Scan for the cell matching the given text and deliver its (x, y) coordinate at center. 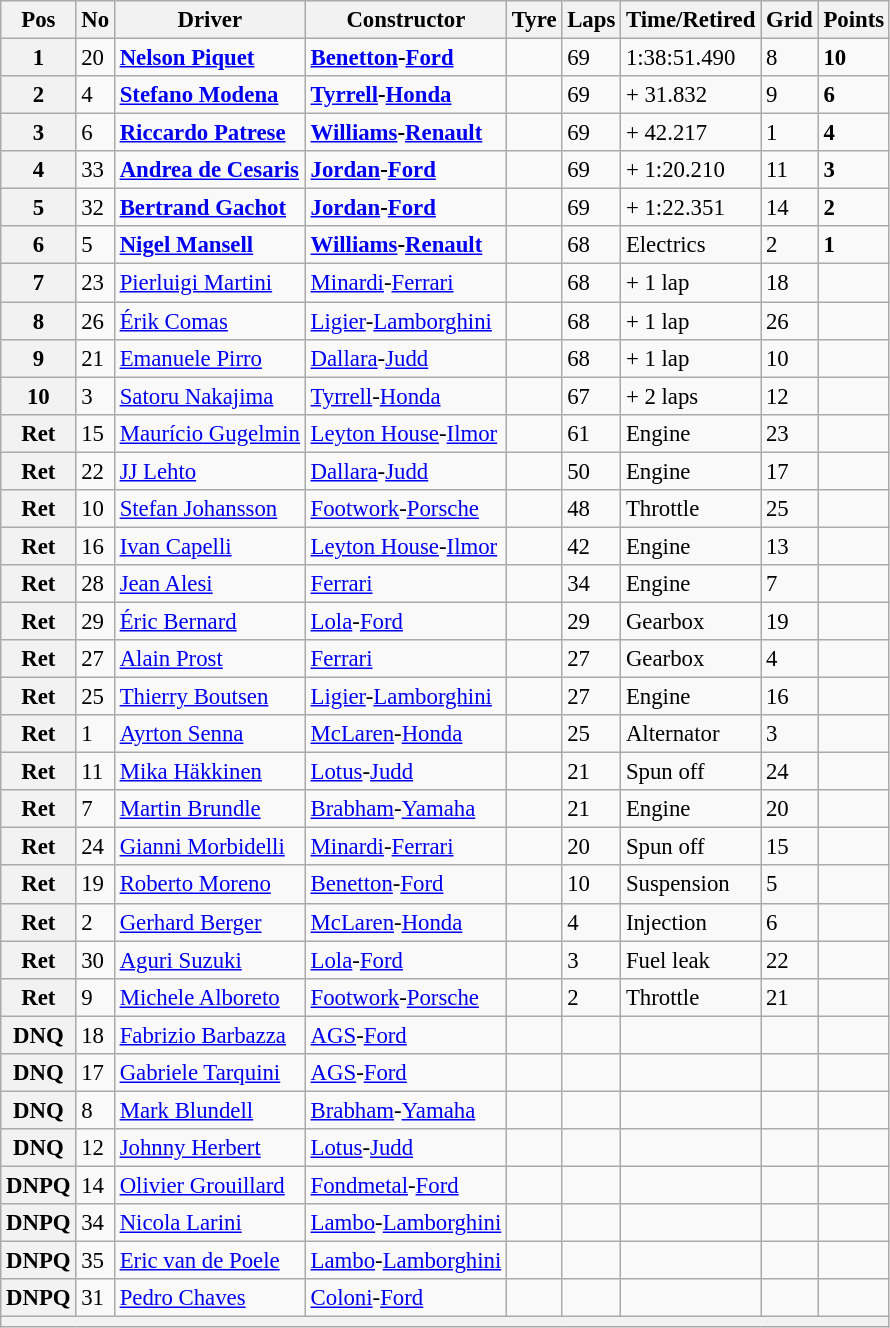
+ 42.217 (691, 133)
Érik Comas (210, 321)
Tyre (534, 20)
Mark Blundell (210, 1110)
32 (95, 208)
Thierry Boutsen (210, 697)
Stefan Johansson (210, 509)
No (95, 20)
42 (592, 546)
Andrea de Cesaris (210, 170)
1:38:51.490 (691, 58)
Jean Alesi (210, 584)
Emanuele Pirro (210, 358)
Fondmetal-Ford (406, 1185)
Maurício Gugelmin (210, 433)
Fabrizio Barbazza (210, 1035)
Coloni-Ford (406, 1298)
Gianni Morbidelli (210, 847)
Electrics (691, 245)
13 (790, 546)
Stefano Modena (210, 95)
Martin Brundle (210, 809)
Alain Prost (210, 659)
Pos (38, 20)
Ivan Capelli (210, 546)
Mika Häkkinen (210, 772)
Roberto Moreno (210, 885)
Laps (592, 20)
Time/Retired (691, 20)
33 (95, 170)
Nelson Piquet (210, 58)
Fuel leak (691, 960)
+ 1:22.351 (691, 208)
Eric van de Poele (210, 1261)
Ayrton Senna (210, 734)
Michele Alboreto (210, 997)
Gerhard Berger (210, 922)
Olivier Grouillard (210, 1185)
30 (95, 960)
Alternator (691, 734)
Satoru Nakajima (210, 396)
Injection (691, 922)
28 (95, 584)
Riccardo Patrese (210, 133)
Pierluigi Martini (210, 283)
48 (592, 509)
Driver (210, 20)
Bertrand Gachot (210, 208)
+ 31.832 (691, 95)
35 (95, 1261)
67 (592, 396)
Nicola Larini (210, 1223)
Points (854, 20)
61 (592, 433)
Éric Bernard (210, 621)
Suspension (691, 885)
50 (592, 471)
Pedro Chaves (210, 1298)
Aguri Suzuki (210, 960)
Gabriele Tarquini (210, 1073)
31 (95, 1298)
JJ Lehto (210, 471)
Nigel Mansell (210, 245)
+ 1:20.210 (691, 170)
Grid (790, 20)
Constructor (406, 20)
+ 2 laps (691, 396)
Johnny Herbert (210, 1148)
